For the text-containing cell, return its midpoint in (x, y) coordinate format. 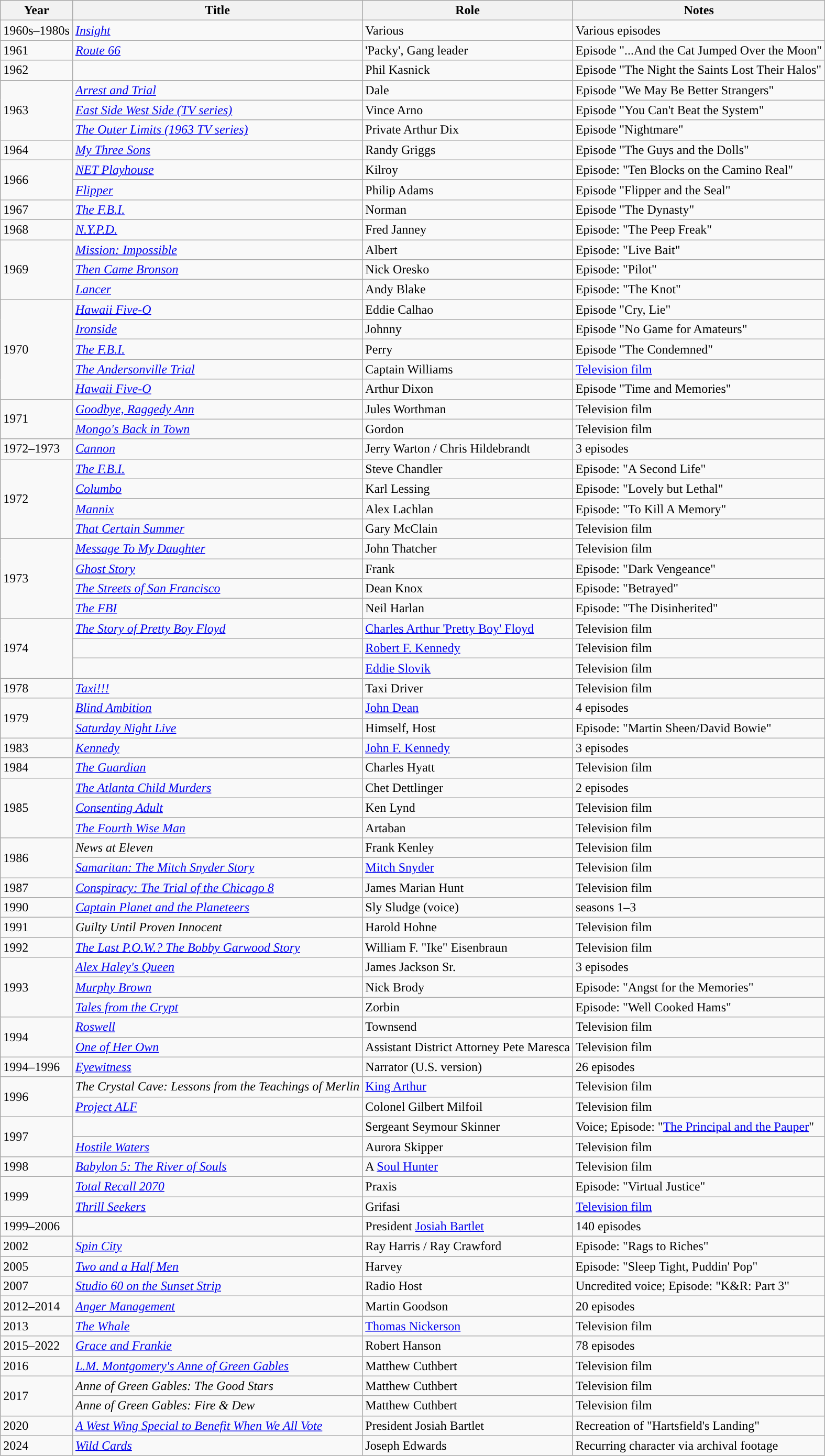
1985 (37, 808)
Eddie Slovik (468, 668)
A West Wing Special to Benefit When We All Vote (217, 1426)
Episode "The Night the Saints Lost Their Halos" (699, 70)
Dale (468, 90)
1998 (37, 1166)
Project ALF (217, 1107)
Episode: "The Peep Freak" (699, 229)
2007 (37, 1286)
Role (468, 10)
Alex Haley's Queen (217, 967)
Kennedy (217, 748)
Sergeant Seymour Skinner (468, 1127)
Assistant District Attorney Pete Maresca (468, 1047)
Episode "...And the Cat Jumped Over the Moon" (699, 50)
Episode: "Angst for the Memories" (699, 987)
Episode: "Ten Blocks on the Camino Real" (699, 170)
Nick Oresko (468, 270)
Zorbin (468, 1007)
Gary McClain (468, 528)
1962 (37, 70)
Blind Ambition (217, 708)
1964 (37, 150)
Babylon 5: The River of Souls (217, 1166)
Episode "The Guys and the Dolls" (699, 150)
seasons 1–3 (699, 908)
Arrest and Trial (217, 90)
Thrill Seekers (217, 1206)
1974 (37, 648)
Colonel Gilbert Milfoil (468, 1107)
Various (468, 30)
Episode "The Condemned" (699, 349)
Arthur Dixon (468, 389)
Phil Kasnick (468, 70)
Charles Hyatt (468, 768)
Recreation of "Hartsfield's Landing" (699, 1426)
John Thatcher (468, 548)
Saturday Night Live (217, 728)
Message To My Daughter (217, 548)
A Soul Hunter (468, 1166)
1973 (37, 578)
Episode: "Dark Vengeance" (699, 568)
Martin Goodson (468, 1306)
Private Arthur Dix (468, 130)
James Marian Hunt (468, 888)
The Andersonville Trial (217, 369)
Taxi Driver (468, 688)
Sly Sludge (voice) (468, 908)
Radio Host (468, 1286)
That Certain Summer (217, 528)
Episode: "The Knot" (699, 290)
Tales from the Crypt (217, 1007)
1999 (37, 1196)
Mitch Snyder (468, 867)
2002 (37, 1247)
Eddie Calhao (468, 310)
Episode: "Betrayed" (699, 589)
Himself, Host (468, 728)
Praxis (468, 1186)
Episode: "The Disinherited" (699, 609)
One of Her Own (217, 1047)
1987 (37, 888)
Frank (468, 568)
Karl Lessing (468, 489)
1993 (37, 987)
1972–1973 (37, 449)
Goodbye, Raggedy Ann (217, 409)
Voice; Episode: "The Principal and the Pauper" (699, 1127)
1994–1996 (37, 1067)
Murphy Brown (217, 987)
Uncredited voice; Episode: "K&R: Part 3" (699, 1286)
Various episodes (699, 30)
Chet Dettlinger (468, 788)
Eyewitness (217, 1067)
1961 (37, 50)
My Three Sons (217, 150)
Two and a Half Men (217, 1266)
NET Playhouse (217, 170)
Anne of Green Gables: Fire & Dew (217, 1406)
Recurring character via archival footage (699, 1446)
2005 (37, 1266)
Aurora Skipper (468, 1146)
The Atlanta Child Murders (217, 788)
Roswell (217, 1027)
Notes (699, 10)
140 episodes (699, 1227)
1992 (37, 947)
Anger Management (217, 1306)
The Fourth Wise Man (217, 828)
Samaritan: The Mitch Snyder Story (217, 867)
Cannon (217, 449)
1990 (37, 908)
2024 (37, 1446)
Frank Kenley (468, 847)
2016 (37, 1366)
Episode "Flipper and the Seal" (699, 190)
The Last P.O.W.? The Bobby Garwood Story (217, 947)
2017 (37, 1396)
Ken Lynd (468, 808)
Ironside (217, 329)
Jules Worthman (468, 409)
Episode: "Pilot" (699, 270)
1997 (37, 1137)
The Crystal Cave: Lessons from the Teachings of Merlin (217, 1087)
Guilty Until Proven Innocent (217, 928)
1999–2006 (37, 1227)
Dean Knox (468, 589)
1986 (37, 857)
Johnny (468, 329)
Episode: "Virtual Justice" (699, 1186)
Kilroy (468, 170)
News at Eleven (217, 847)
Year (37, 10)
Nick Brody (468, 987)
Flipper (217, 190)
1994 (37, 1037)
Title (217, 10)
1967 (37, 209)
Total Recall 2070 (217, 1186)
1971 (37, 419)
The Streets of San Francisco (217, 589)
Andy Blake (468, 290)
Episode: "Martin Sheen/David Bowie" (699, 728)
1978 (37, 688)
William F. "Ike" Eisenbraun (468, 947)
Taxi!!! (217, 688)
Episode "You Can't Beat the System" (699, 110)
Episode: "To Kill A Memory" (699, 509)
1969 (37, 270)
Robert Hanson (468, 1346)
Episode: "Well Cooked Hams" (699, 1007)
N.Y.P.D. (217, 229)
2012–2014 (37, 1306)
Episode "Time and Memories" (699, 389)
Conspiracy: The Trial of the Chicago 8 (217, 888)
1970 (37, 349)
Mongo's Back in Town (217, 429)
Ghost Story (217, 568)
'Packy', Gang leader (468, 50)
1991 (37, 928)
Captain Planet and the Planeteers (217, 908)
The Guardian (217, 768)
Consenting Adult (217, 808)
East Side West Side (TV series) (217, 110)
Episode: "Sleep Tight, Puddin' Pop" (699, 1266)
Episode "Cry, Lie" (699, 310)
Randy Griggs (468, 150)
Grace and Frankie (217, 1346)
Anne of Green Gables: The Good Stars (217, 1386)
Gordon (468, 429)
Joseph Edwards (468, 1446)
1984 (37, 768)
Wild Cards (217, 1446)
20 episodes (699, 1306)
Perry (468, 349)
King Arthur (468, 1087)
Narrator (U.S. version) (468, 1067)
Then Came Bronson (217, 270)
Artaban (468, 828)
1966 (37, 180)
Norman (468, 209)
Episode: "Live Bait" (699, 250)
Episode "We May Be Better Strangers" (699, 90)
The Story of Pretty Boy Floyd (217, 628)
1979 (37, 718)
Episode: "A Second Life" (699, 469)
The Outer Limits (1963 TV series) (217, 130)
78 episodes (699, 1346)
Spin City (217, 1247)
Philip Adams (468, 190)
2020 (37, 1426)
1963 (37, 110)
Steve Chandler (468, 469)
1972 (37, 499)
Harold Hohne (468, 928)
Episode "Nightmare" (699, 130)
1968 (37, 229)
Episode: "Lovely but Lethal" (699, 489)
Albert (468, 250)
Insight (217, 30)
The Whale (217, 1326)
Studio 60 on the Sunset Strip (217, 1286)
Neil Harlan (468, 609)
Episode "The Dynasty" (699, 209)
Mission: Impossible (217, 250)
Hostile Waters (217, 1146)
Columbo (217, 489)
Harvey (468, 1266)
Alex Lachlan (468, 509)
Grifasi (468, 1206)
Ray Harris / Ray Crawford (468, 1247)
4 episodes (699, 708)
26 episodes (699, 1067)
1996 (37, 1097)
Jerry Warton / Chris Hildebrandt (468, 449)
Lancer (217, 290)
Episode: "Rags to Riches" (699, 1247)
The FBI (217, 609)
Charles Arthur 'Pretty Boy' Floyd (468, 628)
Thomas Nickerson (468, 1326)
Mannix (217, 509)
1960s–1980s (37, 30)
2015–2022 (37, 1346)
L.M. Montgomery's Anne of Green Gables (217, 1366)
Robert F. Kennedy (468, 648)
Townsend (468, 1027)
1983 (37, 748)
Vince Arno (468, 110)
James Jackson Sr. (468, 967)
John Dean (468, 708)
Captain Williams (468, 369)
2013 (37, 1326)
Episode "No Game for Amateurs" (699, 329)
John F. Kennedy (468, 748)
Fred Janney (468, 229)
2 episodes (699, 788)
Route 66 (217, 50)
